Search for the cell housing the specified text and yield its [X, Y] center coordinate. 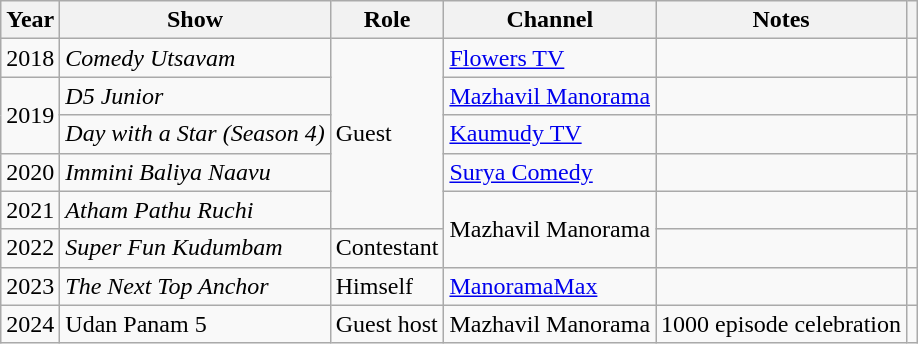
Surya Comedy [550, 172]
2021 [30, 210]
Himself [387, 286]
Super Fun Kudumbam [195, 248]
1000 episode celebration [782, 324]
Notes [782, 20]
2020 [30, 172]
Contestant [387, 248]
Role [387, 20]
Guest [387, 134]
The Next Top Anchor [195, 286]
2018 [30, 58]
2023 [30, 286]
Flowers TV [550, 58]
Guest host [387, 324]
2019 [30, 115]
Udan Panam 5 [195, 324]
Kaumudy TV [550, 134]
Comedy Utsavam [195, 58]
2022 [30, 248]
Atham Pathu Ruchi [195, 210]
Channel [550, 20]
2024 [30, 324]
D5 Junior [195, 96]
Show [195, 20]
Immini Baliya Naavu [195, 172]
Year [30, 20]
Day with a Star (Season 4) [195, 134]
ManoramaMax [550, 286]
